Identify which cell holds the provided text, then report its (x, y) central coordinate. 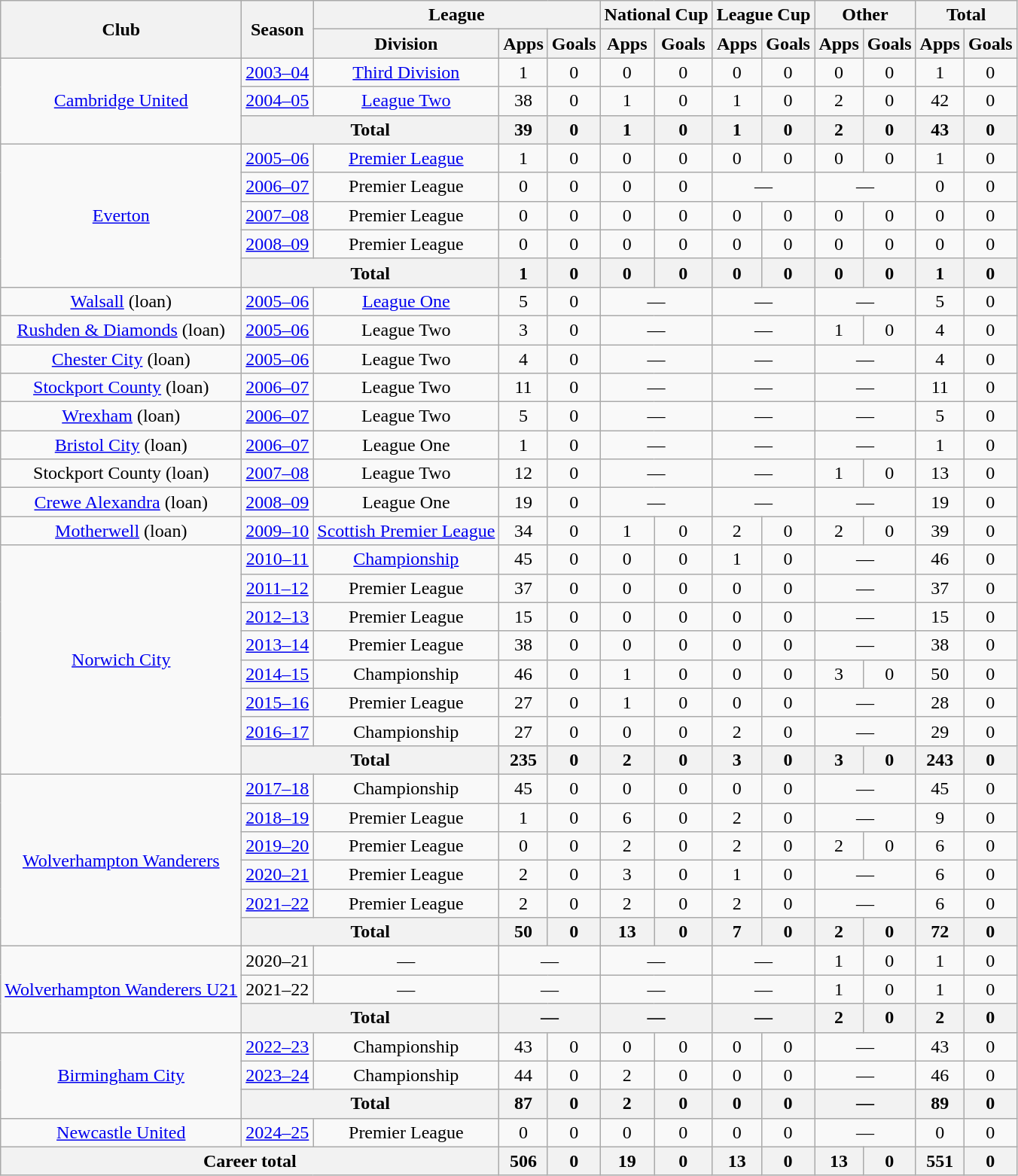
2019–20 (277, 846)
2003–04 (277, 72)
2009–10 (277, 531)
Other (865, 15)
44 (523, 1075)
Crewe Alexandra (loan) (121, 502)
2013–14 (277, 645)
Wolverhampton Wanderers U21 (121, 989)
2010–11 (277, 559)
2016–17 (277, 731)
Motherwell (loan) (121, 531)
Wolverhampton Wanderers (121, 860)
Cambridge United (121, 101)
Norwich City (121, 660)
2004–05 (277, 101)
87 (523, 1104)
Scottish Premier League (407, 531)
2023–24 (277, 1075)
Club (121, 29)
Career total (250, 1161)
2022–23 (277, 1047)
29 (940, 731)
235 (523, 760)
12 (523, 474)
2017–18 (277, 788)
Birmingham City (121, 1075)
2014–15 (277, 674)
89 (940, 1104)
2012–13 (277, 617)
2011–12 (277, 588)
551 (940, 1161)
League Cup (763, 15)
2024–25 (277, 1132)
42 (940, 101)
72 (940, 932)
7 (736, 932)
Chester City (loan) (121, 359)
34 (523, 531)
League (456, 15)
506 (523, 1161)
Bristol City (loan) (121, 445)
Wrexham (loan) (121, 416)
Third Division (407, 72)
Everton (121, 215)
Season (277, 29)
Newcastle United (121, 1132)
28 (940, 702)
243 (940, 760)
Walsall (loan) (121, 301)
2015–16 (277, 702)
2018–19 (277, 817)
Division (407, 44)
National Cup (657, 15)
9 (940, 817)
Rushden & Diamonds (loan) (121, 330)
